Detect which cell encompasses the target text, then output its (X, Y) center coordinate. 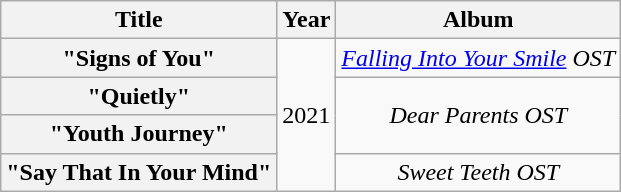
Year (306, 20)
Sweet Teeth OST (478, 172)
"Say That In Your Mind" (139, 172)
Falling Into Your Smile OST (478, 58)
Album (478, 20)
Dear Parents OST (478, 115)
"Quietly" (139, 96)
"Signs of You" (139, 58)
"Youth Journey" (139, 134)
Title (139, 20)
2021 (306, 115)
